Detect which cell encompasses the target text, then output its (x, y) center coordinate. 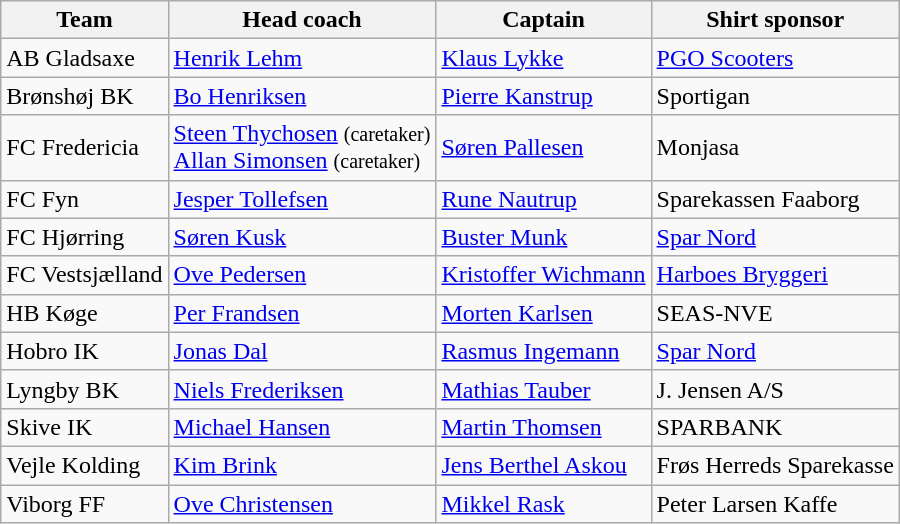
Team (84, 20)
Martin Thomsen (544, 427)
Shirt sponsor (775, 20)
Michael Hansen (302, 427)
J. Jensen A/S (775, 389)
Niels Frederiksen (302, 389)
Jens Berthel Askou (544, 465)
Morten Karlsen (544, 313)
SPARBANK (775, 427)
Klaus Lykke (544, 58)
Søren Pallesen (544, 148)
Sportigan (775, 96)
Sparekassen Faaborg (775, 199)
Hobro IK (84, 351)
FC Fyn (84, 199)
Skive IK (84, 427)
Brønshøj BK (84, 96)
SEAS-NVE (775, 313)
AB Gladsaxe (84, 58)
Jonas Dal (302, 351)
Ove Christensen (302, 503)
Peter Larsen Kaffe (775, 503)
FC Hjørring (84, 237)
Steen Thychosen (caretaker) Allan Simonsen (caretaker) (302, 148)
Head coach (302, 20)
Ove Pedersen (302, 275)
Per Frandsen (302, 313)
Buster Munk (544, 237)
Vejle Kolding (84, 465)
Henrik Lehm (302, 58)
Rasmus Ingemann (544, 351)
FC Fredericia (84, 148)
Bo Henriksen (302, 96)
Mathias Tauber (544, 389)
Kim Brink (302, 465)
Søren Kusk (302, 237)
Pierre Kanstrup (544, 96)
Frøs Herreds Sparekasse (775, 465)
Kristoffer Wichmann (544, 275)
Monjasa (775, 148)
Mikkel Rask (544, 503)
Rune Nautrup (544, 199)
Viborg FF (84, 503)
FC Vestsjælland (84, 275)
PGO Scooters (775, 58)
Harboes Bryggeri (775, 275)
HB Køge (84, 313)
Jesper Tollefsen (302, 199)
Captain (544, 20)
Lyngby BK (84, 389)
